Identify which cell holds the provided text, then report its (X, Y) central coordinate. 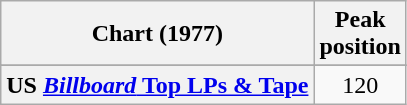
Chart (1977) (158, 34)
120 (360, 85)
Peakposition (360, 34)
US Billboard Top LPs & Tape (158, 85)
